Scan for the cell matching the given text and deliver its (x, y) coordinate at center. 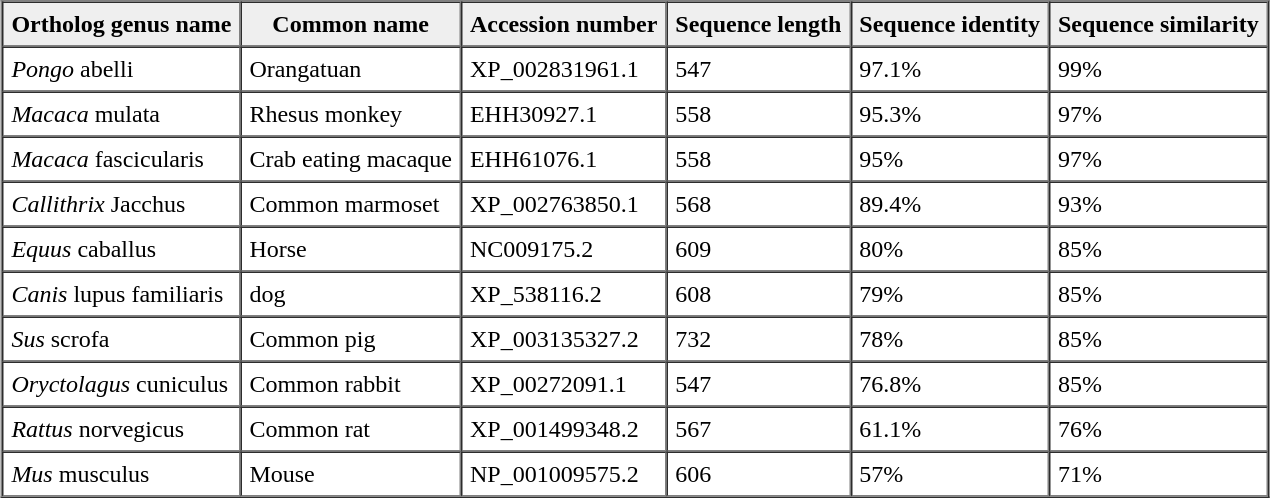
XP_003135327.2 (564, 338)
Sus scrofa (121, 338)
NC009175.2 (564, 248)
Sequence similarity (1158, 24)
Callithrix Jacchus (121, 204)
568 (758, 204)
89.4% (950, 204)
76% (1158, 428)
608 (758, 294)
XP_001499348.2 (564, 428)
Macaca fascicularis (121, 158)
95.3% (950, 114)
Crab eating macaque (350, 158)
Common name (350, 24)
732 (758, 338)
XP_002831961.1 (564, 68)
76.8% (950, 384)
609 (758, 248)
EHH30927.1 (564, 114)
Rattus norvegicus (121, 428)
567 (758, 428)
Common pig (350, 338)
Ortholog genus name (121, 24)
Equus caballus (121, 248)
606 (758, 474)
Sequence length (758, 24)
Canis lupus familiaris (121, 294)
Oryctolagus cuniculus (121, 384)
NP_001009575.2 (564, 474)
dog (350, 294)
80% (950, 248)
Mus musculus (121, 474)
Common rabbit (350, 384)
97.1% (950, 68)
EHH61076.1 (564, 158)
Pongo abelli (121, 68)
Rhesus monkey (350, 114)
Mouse (350, 474)
Common marmoset (350, 204)
61.1% (950, 428)
79% (950, 294)
Sequence identity (950, 24)
78% (950, 338)
57% (950, 474)
XP_538116.2 (564, 294)
93% (1158, 204)
Accession number (564, 24)
XP_002763850.1 (564, 204)
Macaca mulata (121, 114)
XP_00272091.1 (564, 384)
95% (950, 158)
Common rat (350, 428)
99% (1158, 68)
71% (1158, 474)
Orangatuan (350, 68)
Horse (350, 248)
